Output the (x, y) coordinate of the center of the cell containing the given text.  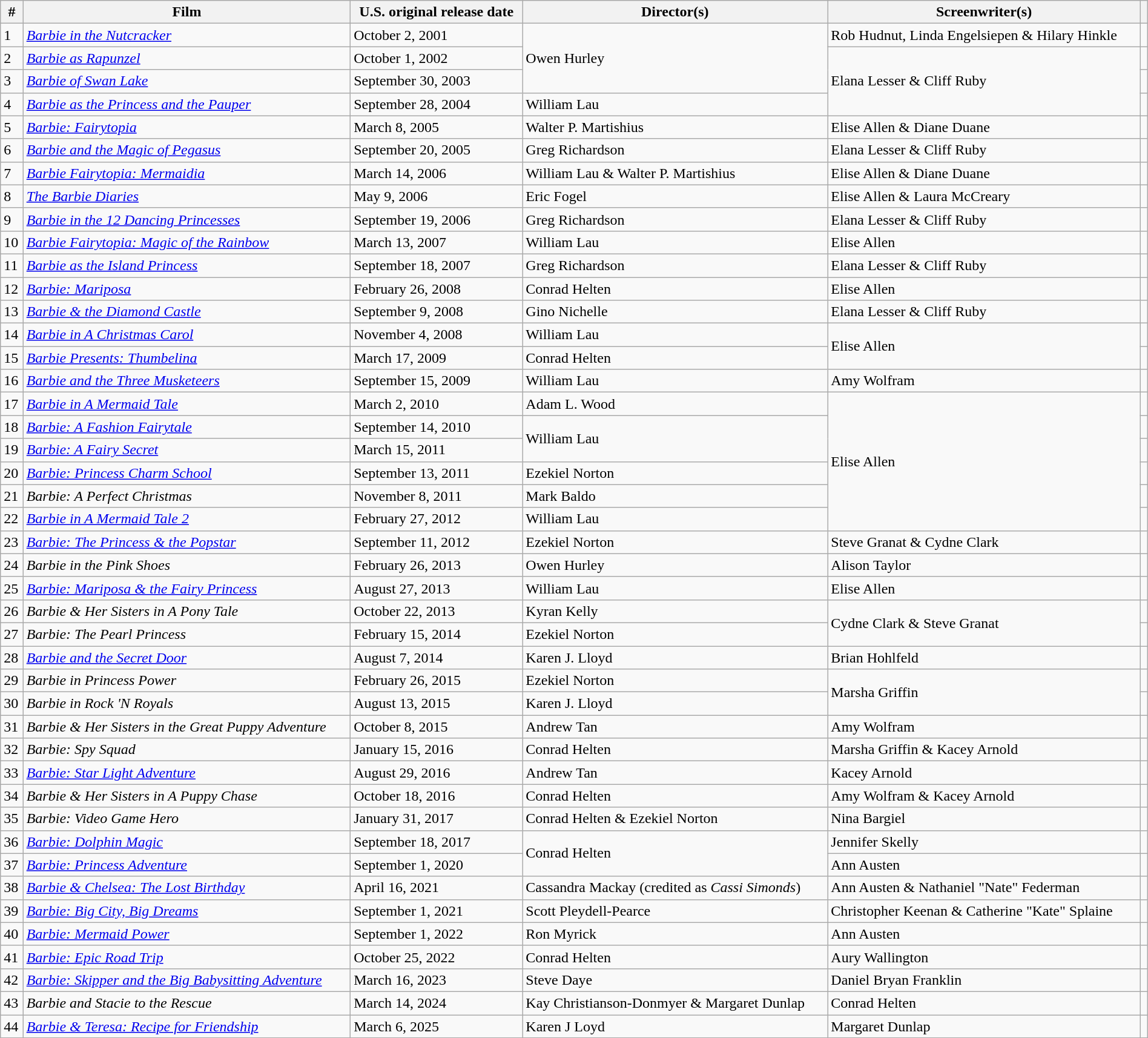
February 15, 2014 (437, 634)
25 (12, 588)
8 (12, 196)
November 4, 2008 (437, 335)
Barbie in A Christmas Carol (186, 335)
September 15, 2009 (437, 381)
March 17, 2009 (437, 358)
October 8, 2015 (437, 727)
Steve Granat & Cydne Clark (985, 542)
Barbie: A Perfect Christmas (186, 496)
January 31, 2017 (437, 819)
Scott Pleydell-Pearce (675, 911)
4 (12, 104)
Daniel Bryan Franklin (985, 980)
Barbie and the Secret Door (186, 657)
September 14, 2010 (437, 427)
January 15, 2016 (437, 750)
27 (12, 634)
Marsha Griffin (985, 692)
37 (12, 865)
Conrad Helten & Ezekiel Norton (675, 819)
September 18, 2007 (437, 265)
Barbie: The Pearl Princess (186, 634)
35 (12, 819)
Barbie & Her Sisters in A Pony Tale (186, 611)
9 (12, 219)
Kay Christianson-Donmyer & Margaret Dunlap (675, 1003)
August 29, 2016 (437, 773)
March 15, 2011 (437, 450)
Barbie as the Island Princess (186, 265)
20 (12, 473)
Marsha Griffin & Kacey Arnold (985, 750)
March 6, 2025 (437, 1026)
32 (12, 750)
Christopher Keenan & Catherine "Kate" Splaine (985, 911)
September 11, 2012 (437, 542)
Barbie in the 12 Dancing Princesses (186, 219)
The Barbie Diaries (186, 196)
October 2, 2001 (437, 35)
September 20, 2005 (437, 150)
February 27, 2012 (437, 519)
Barbie & Chelsea: The Lost Birthday (186, 888)
February 26, 2008 (437, 289)
Kacey Arnold (985, 773)
Steve Daye (675, 980)
21 (12, 496)
16 (12, 381)
5 (12, 127)
11 (12, 265)
22 (12, 519)
2 (12, 58)
Barbie as Rapunzel (186, 58)
Barbie in A Mermaid Tale (186, 404)
September 28, 2004 (437, 104)
August 7, 2014 (437, 657)
November 8, 2011 (437, 496)
Barbie and the Magic of Pegasus (186, 150)
1 (12, 35)
Cassandra Mackay (credited as Cassi Simonds) (675, 888)
Barbie in A Mermaid Tale 2 (186, 519)
Ann Austen & Nathaniel "Nate" Federman (985, 888)
October 18, 2016 (437, 796)
Barbie: Video Game Hero (186, 819)
Kyran Kelly (675, 611)
U.S. original release date (437, 12)
March 13, 2007 (437, 242)
March 14, 2024 (437, 1003)
Barbie: Dolphin Magic (186, 842)
Barbie: Big City, Big Dreams (186, 911)
Barbie as the Princess and the Pauper (186, 104)
12 (12, 289)
Cydne Clark & Steve Granat (985, 623)
Barbie & Teresa: Recipe for Friendship (186, 1026)
Barbie: Mariposa & the Fairy Princess (186, 588)
Screenwriter(s) (985, 12)
Barbie and the Three Musketeers (186, 381)
13 (12, 312)
39 (12, 911)
February 26, 2013 (437, 565)
24 (12, 565)
Barbie and Stacie to the Rescue (186, 1003)
36 (12, 842)
Barbie Fairytopia: Mermaidia (186, 173)
23 (12, 542)
30 (12, 704)
Barbie: A Fashion Fairytale (186, 427)
Barbie & Her Sisters in A Puppy Chase (186, 796)
May 9, 2006 (437, 196)
Karen J Loyd (675, 1026)
October 1, 2002 (437, 58)
33 (12, 773)
September 9, 2008 (437, 312)
Barbie in Rock 'N Royals (186, 704)
44 (12, 1026)
March 14, 2006 (437, 173)
31 (12, 727)
Jennifer Skelly (985, 842)
Elise Allen & Laura McCreary (985, 196)
29 (12, 681)
Nina Bargiel (985, 819)
September 19, 2006 (437, 219)
Barbie Fairytopia: Magic of the Rainbow (186, 242)
February 26, 2015 (437, 681)
September 1, 2021 (437, 911)
14 (12, 335)
# (12, 12)
Barbie in Princess Power (186, 681)
7 (12, 173)
28 (12, 657)
Eric Fogel (675, 196)
15 (12, 358)
Director(s) (675, 12)
18 (12, 427)
Adam L. Wood (675, 404)
Barbie: Epic Road Trip (186, 957)
September 18, 2017 (437, 842)
Aury Wallington (985, 957)
September 13, 2011 (437, 473)
March 16, 2023 (437, 980)
Barbie: Mermaid Power (186, 934)
Margaret Dunlap (985, 1026)
Barbie & Her Sisters in the Great Puppy Adventure (186, 727)
Gino Nichelle (675, 312)
42 (12, 980)
Brian Hohlfeld (985, 657)
19 (12, 450)
Film (186, 12)
Barbie: Star Light Adventure (186, 773)
38 (12, 888)
April 16, 2021 (437, 888)
March 8, 2005 (437, 127)
September 30, 2003 (437, 81)
October 25, 2022 (437, 957)
Barbie: Princess Adventure (186, 865)
Barbie: Mariposa (186, 289)
26 (12, 611)
Walter P. Martishius (675, 127)
Barbie: The Princess & the Popstar (186, 542)
Barbie: Princess Charm School (186, 473)
Alison Taylor (985, 565)
Mark Baldo (675, 496)
17 (12, 404)
Barbie: Skipper and the Big Babysitting Adventure (186, 980)
William Lau & Walter P. Martishius (675, 173)
Barbie Presents: Thumbelina (186, 358)
34 (12, 796)
October 22, 2013 (437, 611)
September 1, 2020 (437, 865)
September 1, 2022 (437, 934)
6 (12, 150)
41 (12, 957)
Barbie in the Nutcracker (186, 35)
March 2, 2010 (437, 404)
Ron Myrick (675, 934)
Barbie: A Fairy Secret (186, 450)
Barbie: Fairytopia (186, 127)
43 (12, 1003)
August 27, 2013 (437, 588)
40 (12, 934)
Barbie of Swan Lake (186, 81)
August 13, 2015 (437, 704)
Barbie in the Pink Shoes (186, 565)
Amy Wolfram & Kacey Arnold (985, 796)
10 (12, 242)
Rob Hudnut, Linda Engelsiepen & Hilary Hinkle (985, 35)
Barbie & the Diamond Castle (186, 312)
Barbie: Spy Squad (186, 750)
3 (12, 81)
